Identify which cell holds the provided text, then report its [X, Y] central coordinate. 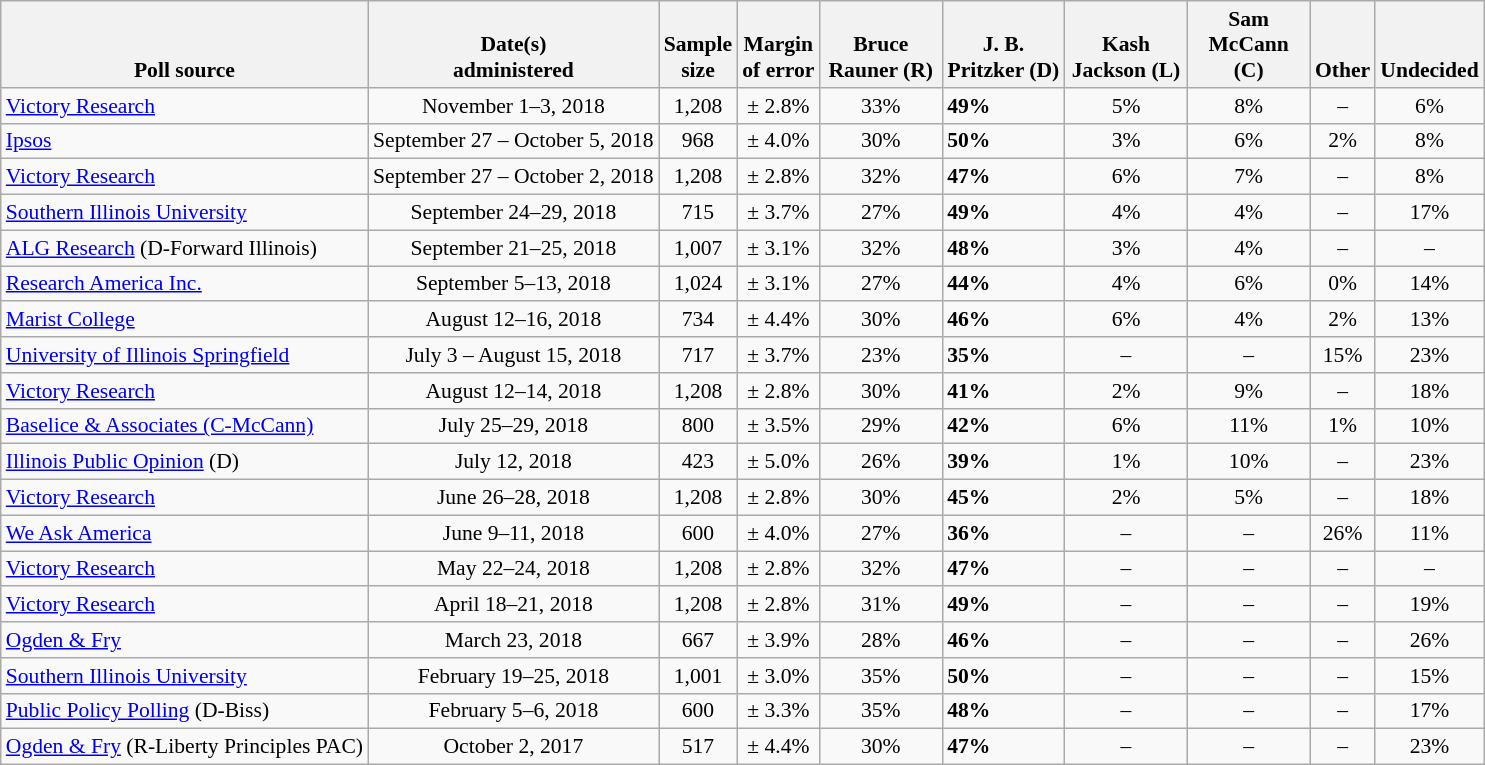
Ogden & Fry (R-Liberty Principles PAC) [184, 747]
September 27 – October 2, 2018 [514, 177]
August 12–14, 2018 [514, 391]
19% [1429, 605]
University of Illinois Springfield [184, 355]
March 23, 2018 [514, 640]
September 27 – October 5, 2018 [514, 141]
667 [698, 640]
J. B.Pritzker (D) [1004, 44]
August 12–16, 2018 [514, 320]
0% [1342, 284]
KashJackson (L) [1126, 44]
October 2, 2017 [514, 747]
Research America Inc. [184, 284]
13% [1429, 320]
Samplesize [698, 44]
Baselice & Associates (C-McCann) [184, 426]
± 3.3% [778, 711]
41% [1004, 391]
423 [698, 462]
Marist College [184, 320]
± 3.9% [778, 640]
14% [1429, 284]
1,001 [698, 676]
ALG Research (D-Forward Illinois) [184, 248]
BruceRauner (R) [880, 44]
31% [880, 605]
734 [698, 320]
± 3.5% [778, 426]
33% [880, 106]
715 [698, 213]
February 19–25, 2018 [514, 676]
SamMcCann (C) [1248, 44]
April 18–21, 2018 [514, 605]
September 21–25, 2018 [514, 248]
Illinois Public Opinion (D) [184, 462]
May 22–24, 2018 [514, 569]
September 24–29, 2018 [514, 213]
39% [1004, 462]
1,024 [698, 284]
1,007 [698, 248]
Other [1342, 44]
Date(s)administered [514, 44]
968 [698, 141]
9% [1248, 391]
November 1–3, 2018 [514, 106]
July 25–29, 2018 [514, 426]
July 12, 2018 [514, 462]
± 3.0% [778, 676]
42% [1004, 426]
Undecided [1429, 44]
± 5.0% [778, 462]
517 [698, 747]
Poll source [184, 44]
July 3 – August 15, 2018 [514, 355]
717 [698, 355]
September 5–13, 2018 [514, 284]
We Ask America [184, 533]
June 9–11, 2018 [514, 533]
Marginof error [778, 44]
Public Policy Polling (D-Biss) [184, 711]
45% [1004, 498]
29% [880, 426]
36% [1004, 533]
44% [1004, 284]
Ipsos [184, 141]
Ogden & Fry [184, 640]
June 26–28, 2018 [514, 498]
7% [1248, 177]
February 5–6, 2018 [514, 711]
800 [698, 426]
28% [880, 640]
